Scan for the cell matching the given text and deliver its [X, Y] coordinate at center. 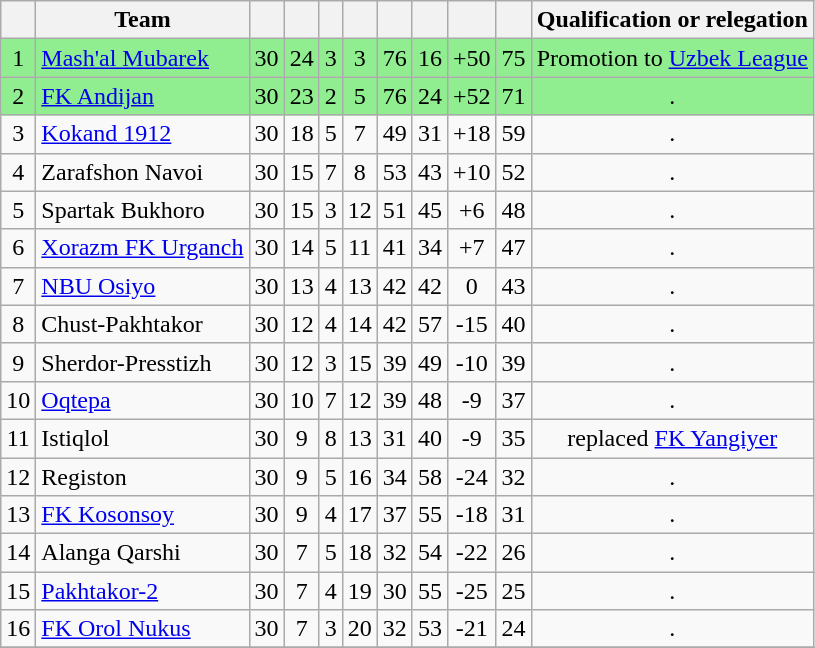
20 [360, 629]
NBU Osiyo [142, 286]
+50 [472, 58]
Sherdor-Presstizh [142, 362]
Team [142, 20]
71 [514, 96]
6 [18, 248]
+6 [472, 210]
25 [514, 591]
75 [514, 58]
replaced FK Yangiyer [672, 438]
FK Orol Nukus [142, 629]
+7 [472, 248]
58 [430, 477]
-22 [472, 553]
Promotion to Uzbek League [672, 58]
FK Kosonsoy [142, 515]
47 [514, 248]
54 [430, 553]
1 [18, 58]
-10 [472, 362]
Oqtepa [142, 400]
Zarafshon Navoi [142, 172]
Chust-Pakhtakor [142, 324]
Pakhtakor-2 [142, 591]
Alanga Qarshi [142, 553]
+52 [472, 96]
-24 [472, 477]
Registon [142, 477]
Kokand 1912 [142, 134]
51 [394, 210]
-15 [472, 324]
57 [430, 324]
45 [430, 210]
+18 [472, 134]
FK Andijan [142, 96]
23 [302, 96]
19 [360, 591]
Istiqlol [142, 438]
-21 [472, 629]
Spartak Bukhoro [142, 210]
Mash'al Mubarek [142, 58]
+10 [472, 172]
-25 [472, 591]
-18 [472, 515]
41 [394, 248]
17 [360, 515]
52 [514, 172]
35 [514, 438]
Xorazm FK Urganch [142, 248]
26 [514, 553]
Qualification or relegation [672, 20]
0 [472, 286]
59 [514, 134]
